Output the (X, Y) coordinate of the center of the cell containing the given text.  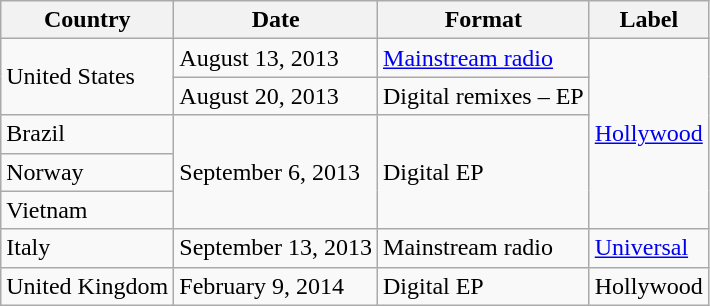
September 6, 2013 (276, 172)
August 13, 2013 (276, 58)
Vietnam (88, 210)
August 20, 2013 (276, 96)
United States (88, 77)
September 13, 2013 (276, 248)
Norway (88, 172)
Brazil (88, 134)
Digital remixes – EP (484, 96)
Italy (88, 248)
February 9, 2014 (276, 286)
Format (484, 20)
United Kingdom (88, 286)
Date (276, 20)
Universal (648, 248)
Label (648, 20)
Country (88, 20)
